Identify which cell holds the provided text, then report its (x, y) central coordinate. 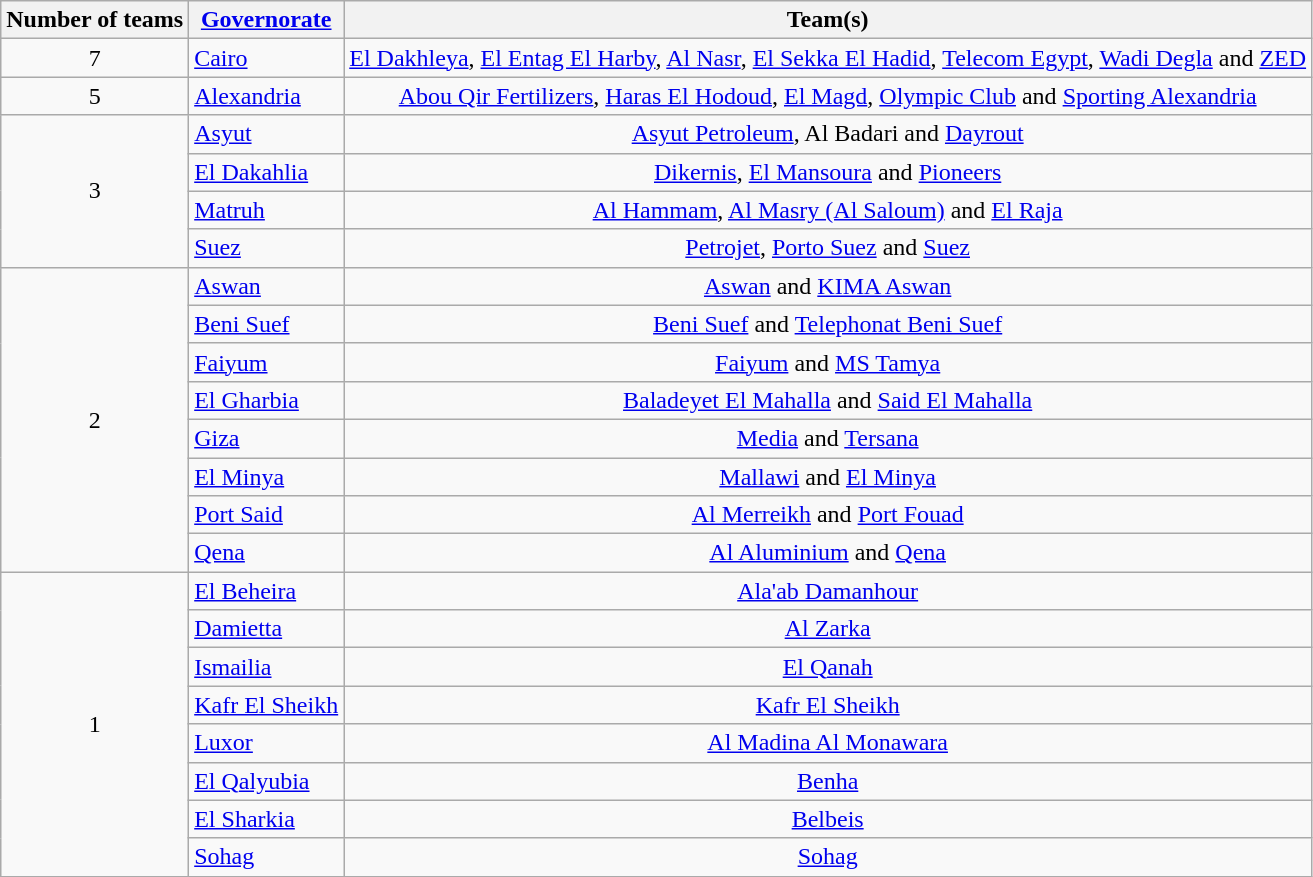
Alexandria (266, 96)
Baladeyet El Mahalla and Said El Mahalla (828, 400)
Mallawi and El Minya (828, 477)
El Dakahlia (266, 172)
Petrojet, Porto Suez and Suez (828, 248)
Cairo (266, 58)
Benha (828, 781)
1 (95, 724)
Faiyum and MS Tamya (828, 362)
Al Merreikh and Port Fouad (828, 515)
Suez (266, 248)
5 (95, 96)
Beni Suef (266, 324)
Ismailia (266, 667)
Al Hammam, Al Masry (Al Saloum) and El Raja (828, 210)
Aswan and KIMA Aswan (828, 286)
Media and Tersana (828, 438)
Team(s) (828, 20)
Luxor (266, 743)
El Sharkia (266, 819)
Al Aluminium and Qena (828, 553)
Giza (266, 438)
Al Zarka (828, 629)
El Qalyubia (266, 781)
Beni Suef and Telephonat Beni Suef (828, 324)
2 (95, 419)
Matruh (266, 210)
El Qanah (828, 667)
Aswan (266, 286)
Asyut (266, 134)
Ala'ab Damanhour (828, 591)
Qena (266, 553)
Abou Qir Fertilizers, Haras El Hodoud, El Magd, Olympic Club and Sporting Alexandria (828, 96)
3 (95, 191)
Asyut Petroleum, Al Badari and Dayrout (828, 134)
Governorate (266, 20)
Faiyum (266, 362)
El Minya (266, 477)
7 (95, 58)
Damietta (266, 629)
Port Said (266, 515)
El Beheira (266, 591)
Number of teams (95, 20)
El Dakhleya, El Entag El Harby, Al Nasr, El Sekka El Hadid, Telecom Egypt, Wadi Degla and ZED (828, 58)
Dikernis, El Mansoura and Pioneers (828, 172)
El Gharbia (266, 400)
Al Madina Al Monawara (828, 743)
Belbeis (828, 819)
